Find where the given text appears and provide that cell's center as [x, y] coordinate. 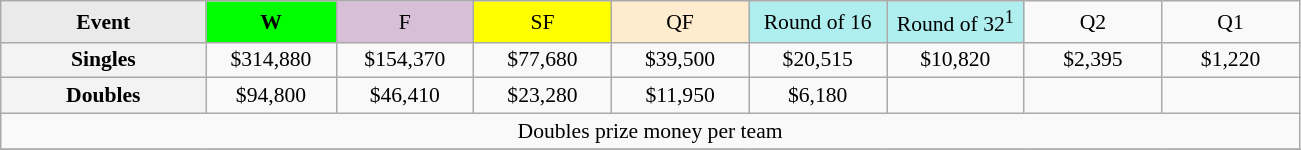
$20,515 [818, 60]
$6,180 [818, 96]
$94,800 [271, 96]
Round of 16 [818, 22]
$2,395 [1093, 60]
QF [680, 22]
Doubles [104, 96]
Singles [104, 60]
$39,500 [680, 60]
$1,220 [1231, 60]
Doubles prize money per team [650, 132]
Q2 [1093, 22]
$23,280 [543, 96]
Round of 321 [955, 22]
$11,950 [680, 96]
W [271, 22]
F [405, 22]
$314,880 [271, 60]
Q1 [1231, 22]
$77,680 [543, 60]
Event [104, 22]
SF [543, 22]
$10,820 [955, 60]
$46,410 [405, 96]
$154,370 [405, 60]
